Detect which cell encompasses the target text, then output its (X, Y) center coordinate. 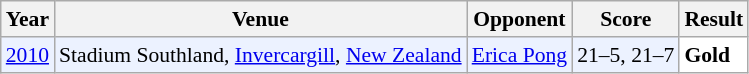
Year (28, 19)
2010 (28, 55)
Stadium Southland, Invercargill, New Zealand (260, 55)
Gold (714, 55)
Result (714, 19)
21–5, 21–7 (626, 55)
Erica Pong (520, 55)
Venue (260, 19)
Opponent (520, 19)
Score (626, 19)
